Find where the given text appears and provide that cell's center as [X, Y] coordinate. 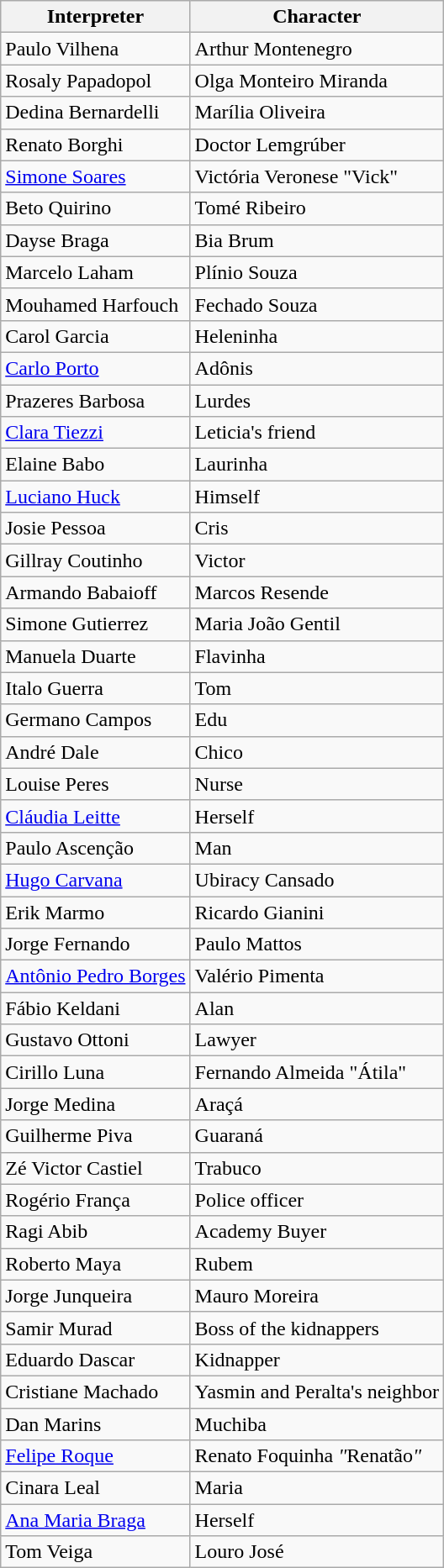
Dedina Bernardelli [96, 113]
Felipe Roque [96, 1456]
Luciano Huck [96, 497]
Zé Victor Castiel [96, 1168]
Tomé Ribeiro [317, 208]
Flavinha [317, 656]
Himself [317, 497]
Carlo Porto [96, 368]
Muchiba [317, 1424]
Rubem [317, 1264]
Man [317, 848]
Rogério França [96, 1200]
Tom Veiga [96, 1552]
Araçá [317, 1104]
Louro José [317, 1552]
Beto Quirino [96, 208]
Marília Oliveira [317, 113]
Victória Veronese "Vick" [317, 176]
Interpreter [96, 17]
Gillray Coutinho [96, 560]
Yasmin and Peralta's neighbor [317, 1392]
Laurinha [317, 465]
Paulo Mattos [317, 944]
Cirillo Luna [96, 1072]
Simone Soares [96, 176]
Lawyer [317, 1040]
Olga Monteiro Miranda [317, 81]
Ana Maria Braga [96, 1520]
Marcelo Laham [96, 272]
Elaine Babo [96, 465]
Manuela Duarte [96, 656]
Fernando Almeida "Átila" [317, 1072]
Paulo Ascenção [96, 848]
André Dale [96, 752]
Clara Tiezzi [96, 433]
Renato Foquinha "Renatão" [317, 1456]
Marcos Resende [317, 592]
Fechado Souza [317, 304]
Leticia's friend [317, 433]
Guilherme Piva [96, 1136]
Prazeres Barbosa [96, 401]
Ubiracy Cansado [317, 880]
Police officer [317, 1200]
Ragi Abib [96, 1232]
Boss of the kidnappers [317, 1328]
Jorge Medina [96, 1104]
Gustavo Ottoni [96, 1040]
Fábio Keldani [96, 1008]
Carol Garcia [96, 336]
Cris [317, 529]
Cláudia Leitte [96, 816]
Louise Peres [96, 784]
Alan [317, 1008]
Simone Gutierrez [96, 624]
Armando Babaioff [96, 592]
Kidnapper [317, 1360]
Valério Pimenta [317, 976]
Plínio Souza [317, 272]
Cristiane Machado [96, 1392]
Lurdes [317, 401]
Maria [317, 1488]
Character [317, 17]
Academy Buyer [317, 1232]
Trabuco [317, 1168]
Rosaly Papadopol [96, 81]
Germano Campos [96, 720]
Paulo Vilhena [96, 49]
Jorge Junqueira [96, 1296]
Mauro Moreira [317, 1296]
Heleninha [317, 336]
Adônis [317, 368]
Hugo Carvana [96, 880]
Chico [317, 752]
Dan Marins [96, 1424]
Mouhamed Harfouch [96, 304]
Nurse [317, 784]
Maria João Gentil [317, 624]
Antônio Pedro Borges [96, 976]
Jorge Fernando [96, 944]
Josie Pessoa [96, 529]
Eduardo Dascar [96, 1360]
Doctor Lemgrúber [317, 145]
Edu [317, 720]
Tom [317, 688]
Dayse Braga [96, 240]
Cinara Leal [96, 1488]
Arthur Montenegro [317, 49]
Roberto Maya [96, 1264]
Erik Marmo [96, 912]
Victor [317, 560]
Bia Brum [317, 240]
Italo Guerra [96, 688]
Renato Borghi [96, 145]
Guaraná [317, 1136]
Samir Murad [96, 1328]
Ricardo Gianini [317, 912]
